Identify which cell holds the provided text, then report its (X, Y) central coordinate. 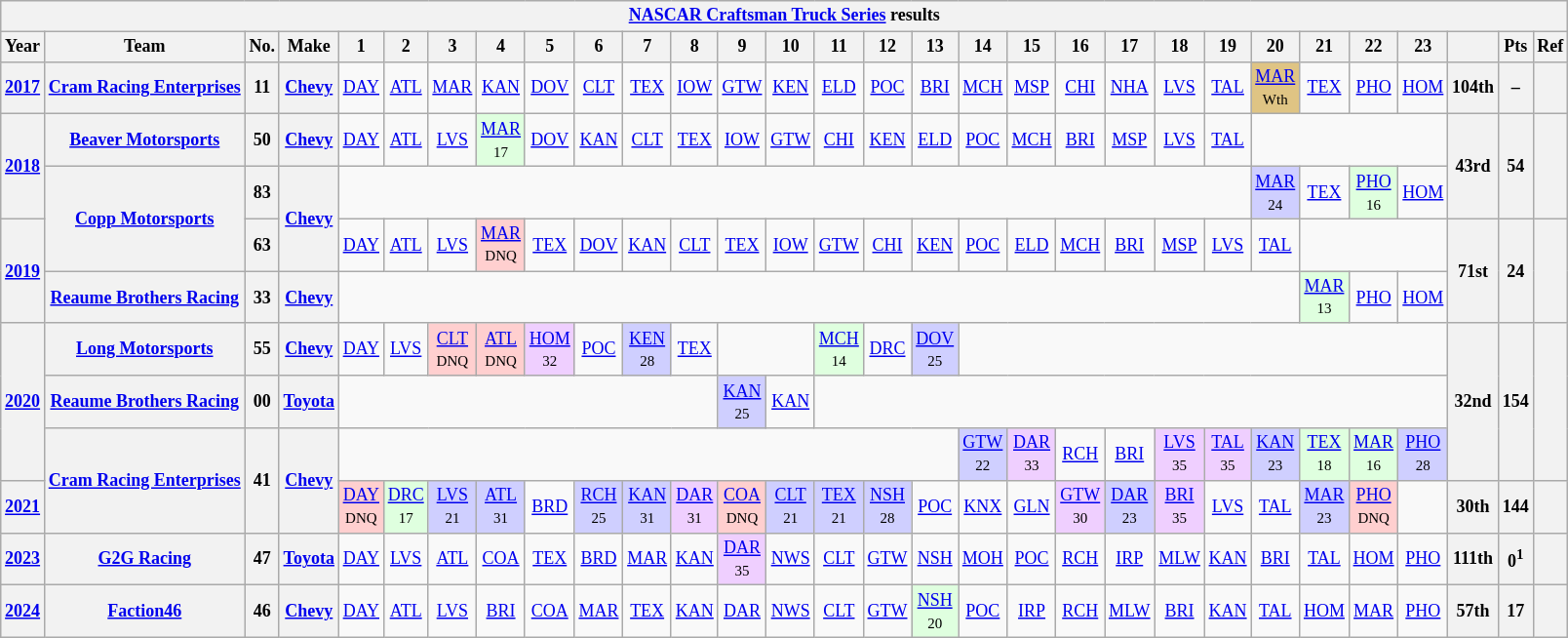
DRC (887, 349)
PHODNQ (1373, 506)
5 (550, 47)
HOM32 (550, 349)
7 (647, 47)
43rd (1473, 166)
TEX18 (1324, 455)
DAR (742, 612)
CLTDNQ (452, 349)
DRC17 (406, 506)
32nd (1473, 402)
RCH25 (599, 506)
1 (361, 47)
12 (887, 47)
13 (935, 47)
2023 (23, 559)
2024 (23, 612)
55 (261, 349)
41 (261, 480)
71st (1473, 271)
PHO28 (1424, 455)
57th (1473, 612)
LVS21 (452, 506)
No. (261, 47)
47 (261, 559)
18 (1180, 47)
MAR17 (501, 140)
KEN28 (647, 349)
KAN25 (742, 402)
2017 (23, 88)
ATLDNQ (501, 349)
KAN23 (1275, 455)
33 (261, 298)
NSH28 (887, 506)
50 (261, 140)
MAR23 (1324, 506)
01 (1515, 559)
22 (1373, 47)
COADNQ (742, 506)
144 (1515, 506)
9 (742, 47)
MCH14 (839, 349)
2020 (23, 402)
19 (1228, 47)
30th (1473, 506)
LVS35 (1180, 455)
154 (1515, 402)
83 (261, 192)
NSH20 (935, 612)
Make (308, 47)
16 (1080, 47)
GTW30 (1080, 506)
8 (694, 47)
NHA (1129, 88)
GTW22 (983, 455)
Beaver Motorsports (144, 140)
G2G Racing (144, 559)
MAR13 (1324, 298)
DAR23 (1129, 506)
DOV25 (935, 349)
DAR35 (742, 559)
2 (406, 47)
Long Motorsports (144, 349)
46 (261, 612)
63 (261, 245)
PHO16 (1373, 192)
2018 (23, 166)
TAL35 (1228, 455)
KAN31 (647, 506)
NASCAR Craftsman Truck Series results (784, 16)
00 (261, 402)
2021 (23, 506)
2019 (23, 271)
NSH (935, 559)
ATL31 (501, 506)
MOH (983, 559)
Ref (1550, 47)
24 (1515, 271)
TEX21 (839, 506)
10 (791, 47)
20 (1275, 47)
DAYDNQ (361, 506)
GLN (1032, 506)
MAR24 (1275, 192)
BRI35 (1180, 506)
KNX (983, 506)
Team (144, 47)
CLT21 (791, 506)
15 (1032, 47)
6 (599, 47)
104th (1473, 88)
Year (23, 47)
Faction46 (144, 612)
MAR16 (1373, 455)
3 (452, 47)
4 (501, 47)
54 (1515, 166)
Pts (1515, 47)
Copp Motorsports (144, 219)
MARWth (1275, 88)
111th (1473, 559)
– (1515, 88)
DAR33 (1032, 455)
14 (983, 47)
MARDNQ (501, 245)
DAR31 (694, 506)
21 (1324, 47)
23 (1424, 47)
